Search for the cell housing the specified text and yield its [x, y] center coordinate. 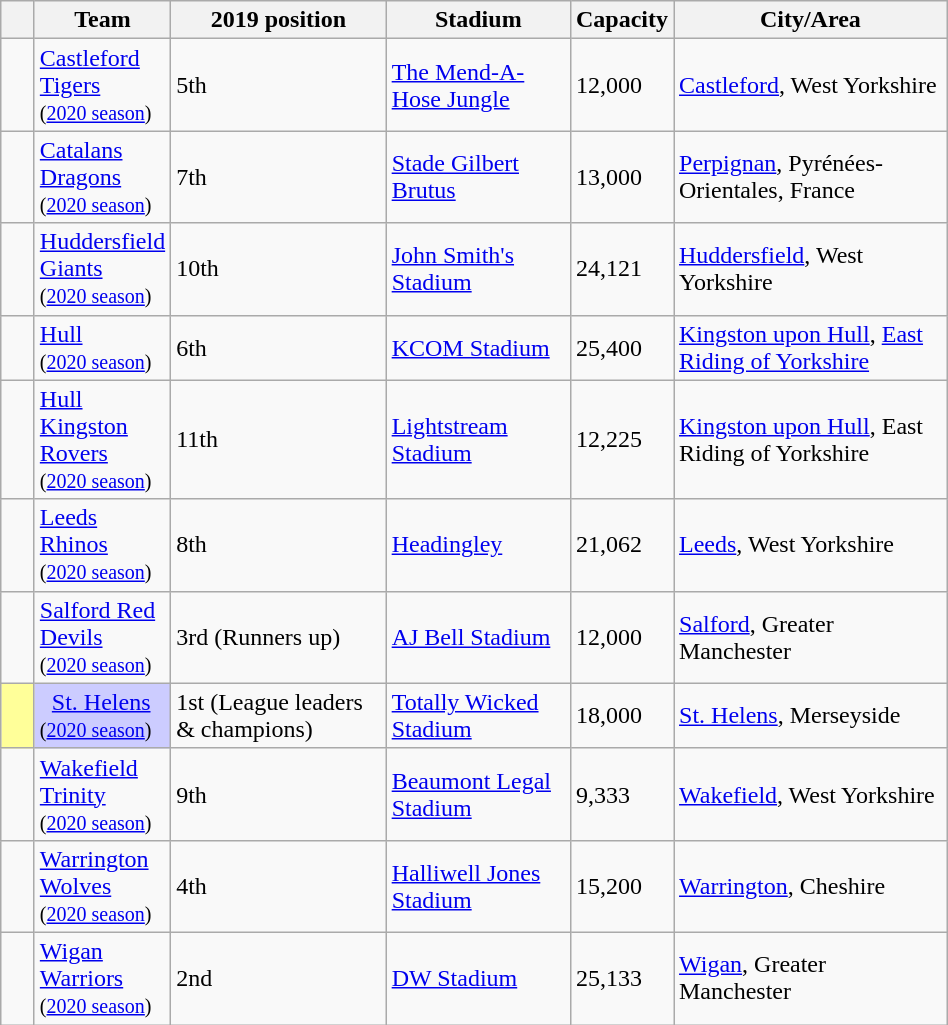
Wigan Warriors(2020 season) [102, 978]
Stade Gilbert Brutus [478, 177]
Salford Red Devils(2020 season) [102, 637]
Headingley [478, 545]
1st (League leaders & champions) [278, 716]
2019 position [278, 20]
Warrington Wolves(2020 season) [102, 886]
The Mend-A-Hose Jungle [478, 85]
Wakefield Trinity(2020 season) [102, 794]
11th [278, 440]
2nd [278, 978]
25,400 [622, 348]
18,000 [622, 716]
AJ Bell Stadium [478, 637]
Warrington, Cheshire [811, 886]
Wigan, Greater Manchester [811, 978]
7th [278, 177]
Catalans Dragons(2020 season) [102, 177]
10th [278, 269]
21,062 [622, 545]
24,121 [622, 269]
4th [278, 886]
Leeds Rhinos(2020 season) [102, 545]
6th [278, 348]
Huddersfield, West Yorkshire [811, 269]
8th [278, 545]
15,200 [622, 886]
Totally Wicked Stadium [478, 716]
Lightstream Stadium [478, 440]
St. Helens(2020 season) [102, 716]
3rd (Runners up) [278, 637]
Wakefield, West Yorkshire [811, 794]
Team [102, 20]
City/Area [811, 20]
9th [278, 794]
Beaumont Legal Stadium [478, 794]
Salford, Greater Manchester [811, 637]
13,000 [622, 177]
5th [278, 85]
9,333 [622, 794]
Leeds, West Yorkshire [811, 545]
Castleford, West Yorkshire [811, 85]
Stadium [478, 20]
Perpignan, Pyrénées-Orientales, France [811, 177]
John Smith's Stadium [478, 269]
St. Helens, Merseyside [811, 716]
Hull(2020 season) [102, 348]
Castleford Tigers(2020 season) [102, 85]
Halliwell Jones Stadium [478, 886]
Hull Kingston Rovers(2020 season) [102, 440]
DW Stadium [478, 978]
Huddersfield Giants(2020 season) [102, 269]
Capacity [622, 20]
12,225 [622, 440]
25,133 [622, 978]
KCOM Stadium [478, 348]
